Scan for the cell matching the given text and deliver its [X, Y] coordinate at center. 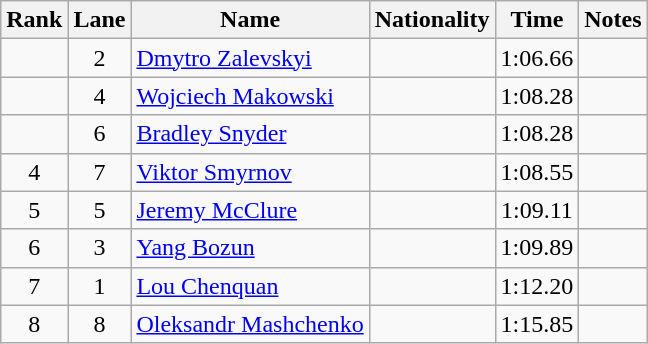
1:12.20 [537, 286]
1:06.66 [537, 58]
Dmytro Zalevskyi [250, 58]
Nationality [432, 20]
Time [537, 20]
1:09.89 [537, 248]
1:15.85 [537, 324]
Lou Chenquan [250, 286]
Lane [100, 20]
3 [100, 248]
Jeremy McClure [250, 210]
Viktor Smyrnov [250, 172]
1:08.55 [537, 172]
1 [100, 286]
2 [100, 58]
Yang Bozun [250, 248]
Wojciech Makowski [250, 96]
Oleksandr Mashchenko [250, 324]
1:09.11 [537, 210]
Bradley Snyder [250, 134]
Name [250, 20]
Rank [34, 20]
Notes [613, 20]
